Search for the cell housing the specified text and yield its (x, y) center coordinate. 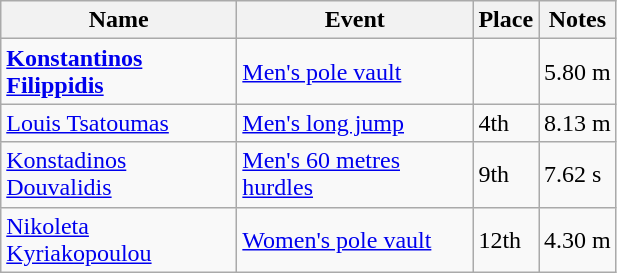
Louis Tsatoumas (119, 123)
Men's 60 metres hurdles (355, 174)
Konstantinos Filippidis (119, 72)
12th (506, 240)
4th (506, 123)
Name (119, 20)
4.30 m (578, 240)
Event (355, 20)
5.80 m (578, 72)
8.13 m (578, 123)
Men's long jump (355, 123)
Women's pole vault (355, 240)
9th (506, 174)
Place (506, 20)
Konstadinos Douvalidis (119, 174)
Nikoleta Kyriakopoulou (119, 240)
7.62 s (578, 174)
Men's pole vault (355, 72)
Notes (578, 20)
